From the cell containing the given text, extract its center point as (X, Y) coordinate. 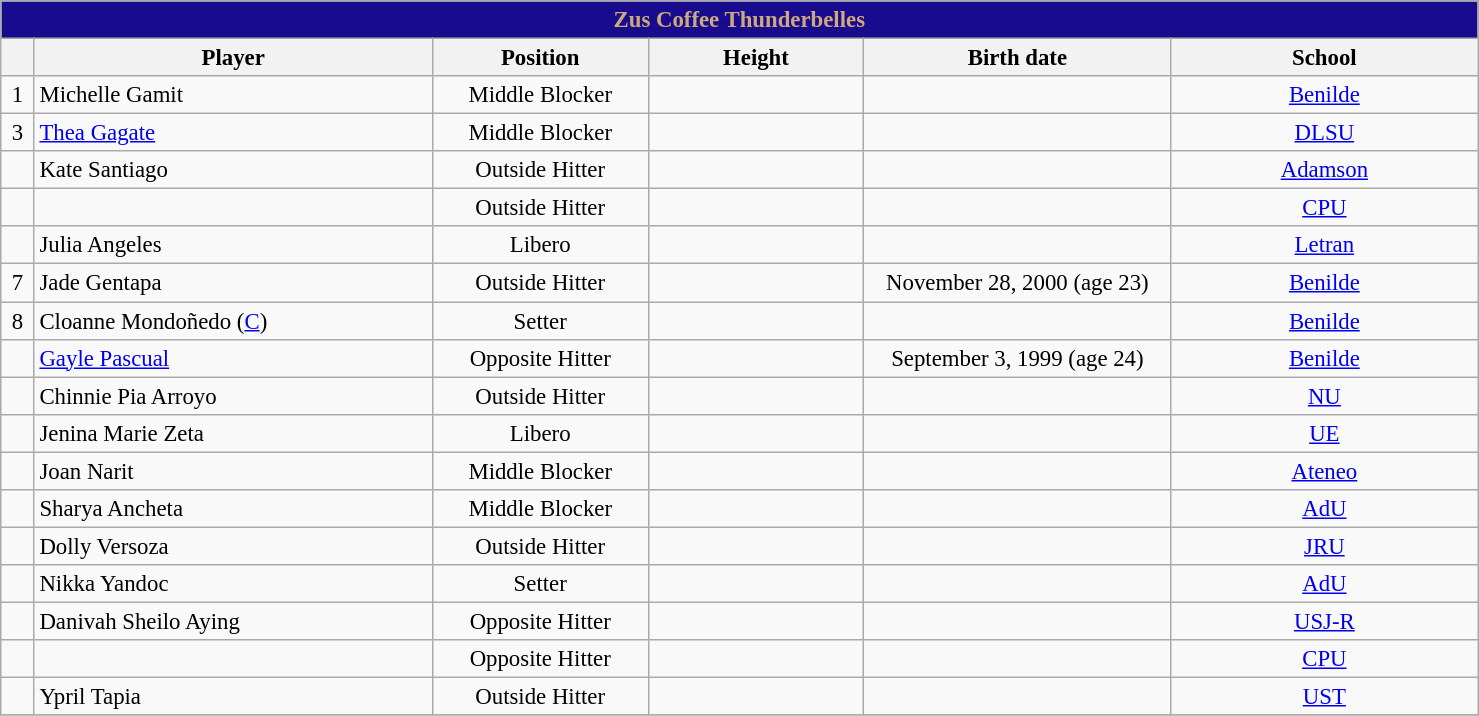
JRU (1324, 546)
NU (1324, 396)
Ateneo (1324, 471)
UST (1324, 697)
Danivah Sheilo Aying (233, 621)
7 (18, 283)
Ypril Tapia (233, 697)
USJ-R (1324, 621)
Birth date (1018, 58)
Gayle Pascual (233, 358)
Jade Gentapa (233, 283)
Adamson (1324, 170)
Zus Coffee Thunderbelles (740, 20)
8 (18, 321)
Nikka Yandoc (233, 584)
UE (1324, 433)
Letran (1324, 245)
September 3, 1999 (age 24) (1018, 358)
November 28, 2000 (age 23) (1018, 283)
Julia Angeles (233, 245)
Position (540, 58)
Jenina Marie Zeta (233, 433)
1 (18, 95)
Kate Santiago (233, 170)
DLSU (1324, 133)
Cloanne Mondoñedo (C) (233, 321)
Michelle Gamit (233, 95)
Dolly Versoza (233, 546)
Joan Narit (233, 471)
Sharya Ancheta (233, 509)
Thea Gagate (233, 133)
Player (233, 58)
Height (756, 58)
3 (18, 133)
School (1324, 58)
Chinnie Pia Arroyo (233, 396)
